Search for the cell housing the specified text and yield its (x, y) center coordinate. 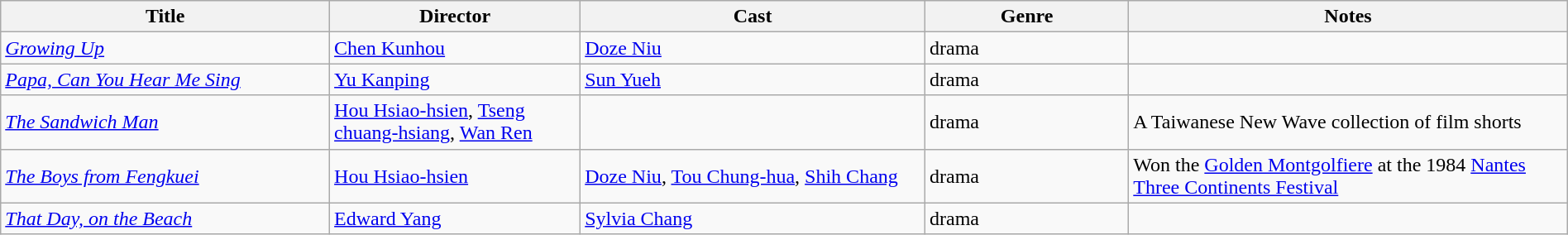
Sylvia Chang (753, 218)
That Day, on the Beach (165, 218)
The Boys from Fengkuei (165, 175)
Sun Yueh (753, 79)
Edward Yang (455, 218)
Hou Hsiao-hsien, Tseng chuang-hsiang, Wan Ren (455, 122)
A Taiwanese New Wave collection of film shorts (1348, 122)
Title (165, 17)
Notes (1348, 17)
Chen Kunhou (455, 48)
Won the Golden Montgolfiere at the 1984 Nantes Three Continents Festival (1348, 175)
Genre (1026, 17)
Cast (753, 17)
Hou Hsiao-hsien (455, 175)
Director (455, 17)
The Sandwich Man (165, 122)
Growing Up (165, 48)
Papa, Can You Hear Me Sing (165, 79)
Yu Kanping (455, 79)
Doze Niu (753, 48)
Doze Niu, Tou Chung-hua, Shih Chang (753, 175)
